Extract the [x, y] coordinate from the center of the cell holding the provided text.  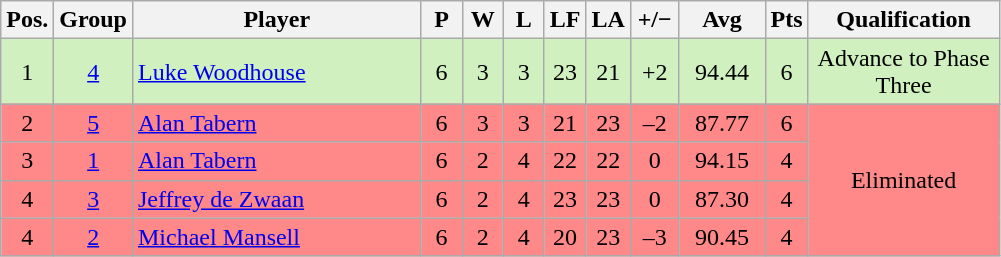
5 [94, 123]
+/− [654, 20]
20 [565, 237]
Avg [722, 20]
94.15 [722, 161]
Michael Mansell [276, 237]
Pos. [28, 20]
W [482, 20]
LF [565, 20]
Jeffrey de Zwaan [276, 199]
Player [276, 20]
94.44 [722, 72]
Luke Woodhouse [276, 72]
L [524, 20]
Group [94, 20]
87.30 [722, 199]
–3 [654, 237]
Pts [786, 20]
Eliminated [904, 180]
–2 [654, 123]
Qualification [904, 20]
LA [608, 20]
90.45 [722, 237]
87.77 [722, 123]
P [442, 20]
+2 [654, 72]
Advance to Phase Three [904, 72]
